Provide the [X, Y] coordinate of the cell's center where the given text is located.  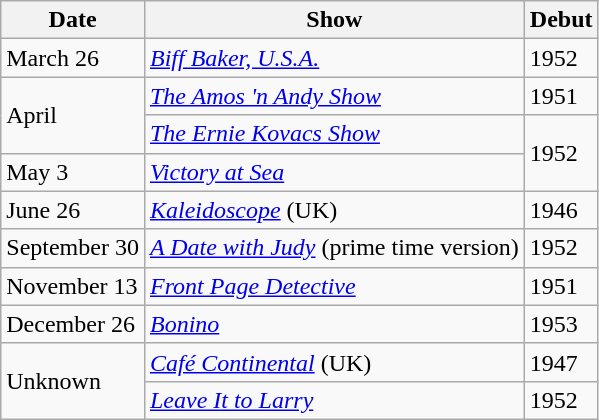
May 3 [73, 172]
Date [73, 20]
Bonino [334, 324]
The Ernie Kovacs Show [334, 134]
A Date with Judy (prime time version) [334, 248]
Front Page Detective [334, 286]
April [73, 115]
Victory at Sea [334, 172]
November 13 [73, 286]
1946 [561, 210]
December 26 [73, 324]
Show [334, 20]
Biff Baker, U.S.A. [334, 58]
Kaleidoscope (UK) [334, 210]
Unknown [73, 381]
September 30 [73, 248]
June 26 [73, 210]
Leave It to Larry [334, 400]
March 26 [73, 58]
1947 [561, 362]
Café Continental (UK) [334, 362]
Debut [561, 20]
The Amos 'n Andy Show [334, 96]
1953 [561, 324]
